Return [X, Y] of the center of cell containing provided text 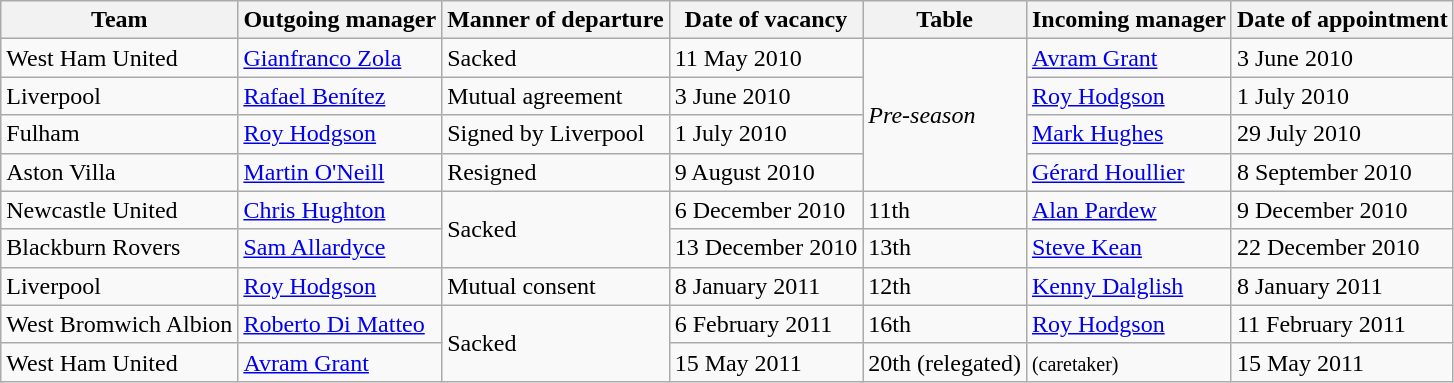
12th [945, 286]
Fulham [120, 134]
6 December 2010 [766, 210]
29 July 2010 [1342, 134]
6 February 2011 [766, 324]
Pre-season [945, 115]
13 December 2010 [766, 248]
Date of appointment [1342, 20]
Gianfranco Zola [340, 58]
22 December 2010 [1342, 248]
9 August 2010 [766, 172]
16th [945, 324]
Date of vacancy [766, 20]
Sam Allardyce [340, 248]
Resigned [556, 172]
11th [945, 210]
West Bromwich Albion [120, 324]
8 September 2010 [1342, 172]
Mutual consent [556, 286]
11 February 2011 [1342, 324]
Team [120, 20]
13th [945, 248]
11 May 2010 [766, 58]
Roberto Di Matteo [340, 324]
9 December 2010 [1342, 210]
Blackburn Rovers [120, 248]
Kenny Dalglish [1128, 286]
Gérard Houllier [1128, 172]
Alan Pardew [1128, 210]
Martin O'Neill [340, 172]
Manner of departure [556, 20]
Newcastle United [120, 210]
Table [945, 20]
Signed by Liverpool [556, 134]
20th (relegated) [945, 362]
Chris Hughton [340, 210]
Steve Kean [1128, 248]
(caretaker) [1128, 362]
Outgoing manager [340, 20]
Rafael Benítez [340, 96]
Incoming manager [1128, 20]
Mutual agreement [556, 96]
Aston Villa [120, 172]
Mark Hughes [1128, 134]
